Extract the [x, y] coordinate from the center of the cell holding the provided text.  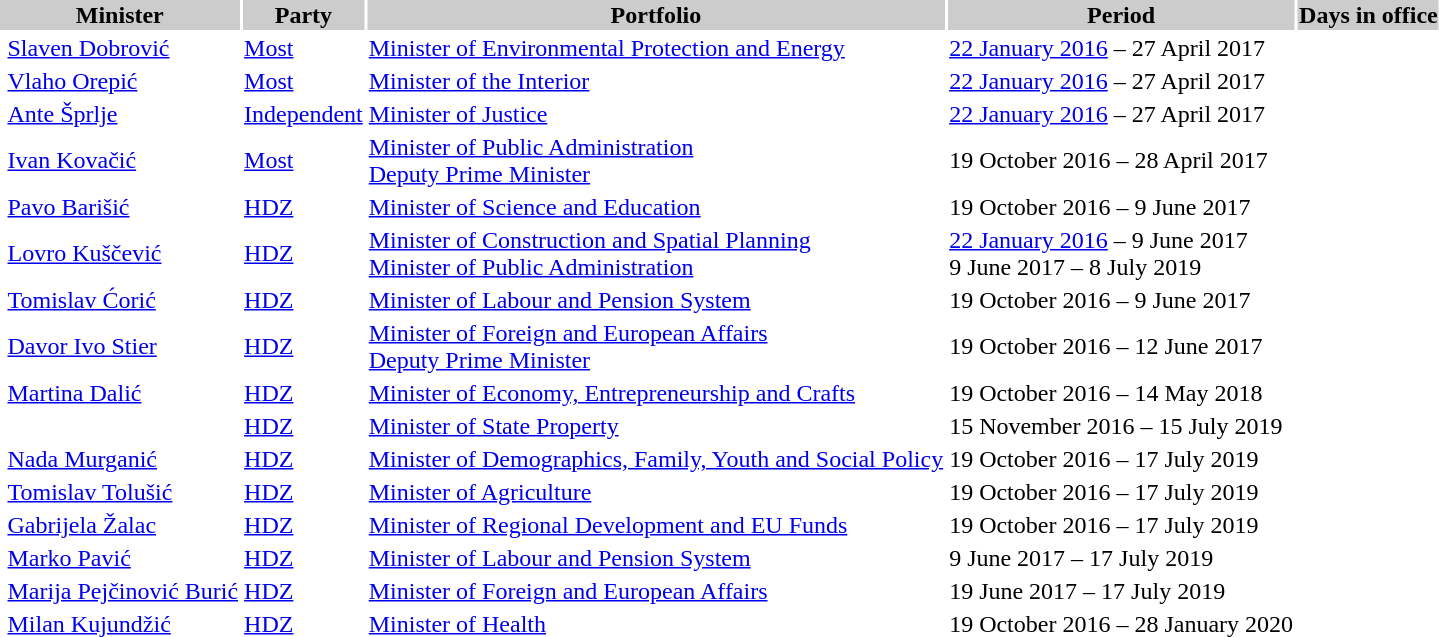
Gabrijela Žalac [123, 525]
Minister [120, 15]
Tomislav Tolušić [123, 492]
19 October 2016 – 12 June 2017 [1122, 346]
Minister of Science and Education [656, 207]
Minister of Agriculture [656, 492]
Martina Dalić [123, 393]
Independent [304, 114]
19 June 2017 – 17 July 2019 [1122, 591]
Minister of Construction and Spatial PlanningMinister of Public Administration [656, 254]
15 November 2016 – 15 July 2019 [1122, 426]
Nada Murganić [123, 459]
Lovro Kuščević [123, 254]
Minister of Regional Development and EU Funds [656, 525]
Minister of State Property [656, 426]
Vlaho Orepić [123, 81]
19 October 2016 – 28 April 2017 [1122, 160]
Portfolio [656, 15]
Minister of Public AdministrationDeputy Prime Minister [656, 160]
22 January 2016 – 9 June 20179 June 2017 – 8 July 2019 [1122, 254]
Slaven Dobrović [123, 48]
19 October 2016 – 14 May 2018 [1122, 393]
9 June 2017 – 17 July 2019 [1122, 558]
Minister of Justice [656, 114]
Party [304, 15]
Marko Pavić [123, 558]
Minister of Demographics, Family, Youth and Social Policy [656, 459]
Tomislav Ćorić [123, 300]
Minister of the Interior [656, 81]
Period [1122, 15]
Ivan Kovačić [123, 160]
Minister of Environmental Protection and Energy [656, 48]
Minister of Foreign and European Affairs [656, 591]
Davor Ivo Stier [123, 346]
Pavo Barišić [123, 207]
Minister of Economy, Entrepreneurship and Crafts [656, 393]
Marija Pejčinović Burić [123, 591]
Ante Šprlje [123, 114]
Minister of Foreign and European AffairsDeputy Prime Minister [656, 346]
